Output the (X, Y) coordinate of the center of the cell containing the given text.  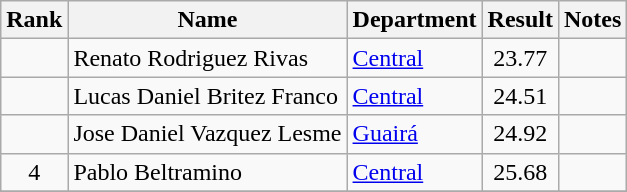
Jose Daniel Vazquez Lesme (208, 134)
Name (208, 20)
Guairá (414, 134)
23.77 (520, 58)
Notes (592, 20)
Department (414, 20)
Rank (34, 20)
Pablo Beltramino (208, 172)
Result (520, 20)
25.68 (520, 172)
Renato Rodriguez Rivas (208, 58)
24.92 (520, 134)
Lucas Daniel Britez Franco (208, 96)
4 (34, 172)
24.51 (520, 96)
